Output the [X, Y] coordinate of the center of the cell containing the given text.  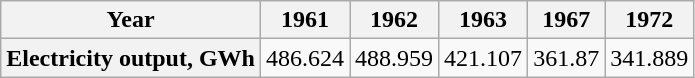
1961 [304, 20]
421.107 [484, 58]
1967 [566, 20]
Electricity output, GWh [131, 58]
486.624 [304, 58]
1972 [650, 20]
Year [131, 20]
341.889 [650, 58]
1962 [394, 20]
361.87 [566, 58]
1963 [484, 20]
488.959 [394, 58]
